Locate the cell with the specified text and output its (x, y) center coordinate. 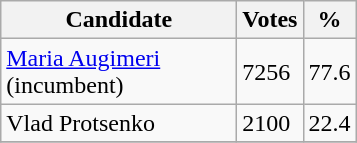
77.6 (330, 72)
% (330, 20)
Votes (270, 20)
Candidate (119, 20)
Vlad Protsenko (119, 123)
7256 (270, 72)
2100 (270, 123)
22.4 (330, 123)
Maria Augimeri (incumbent) (119, 72)
